Detect which cell encompasses the target text, then output its (x, y) center coordinate. 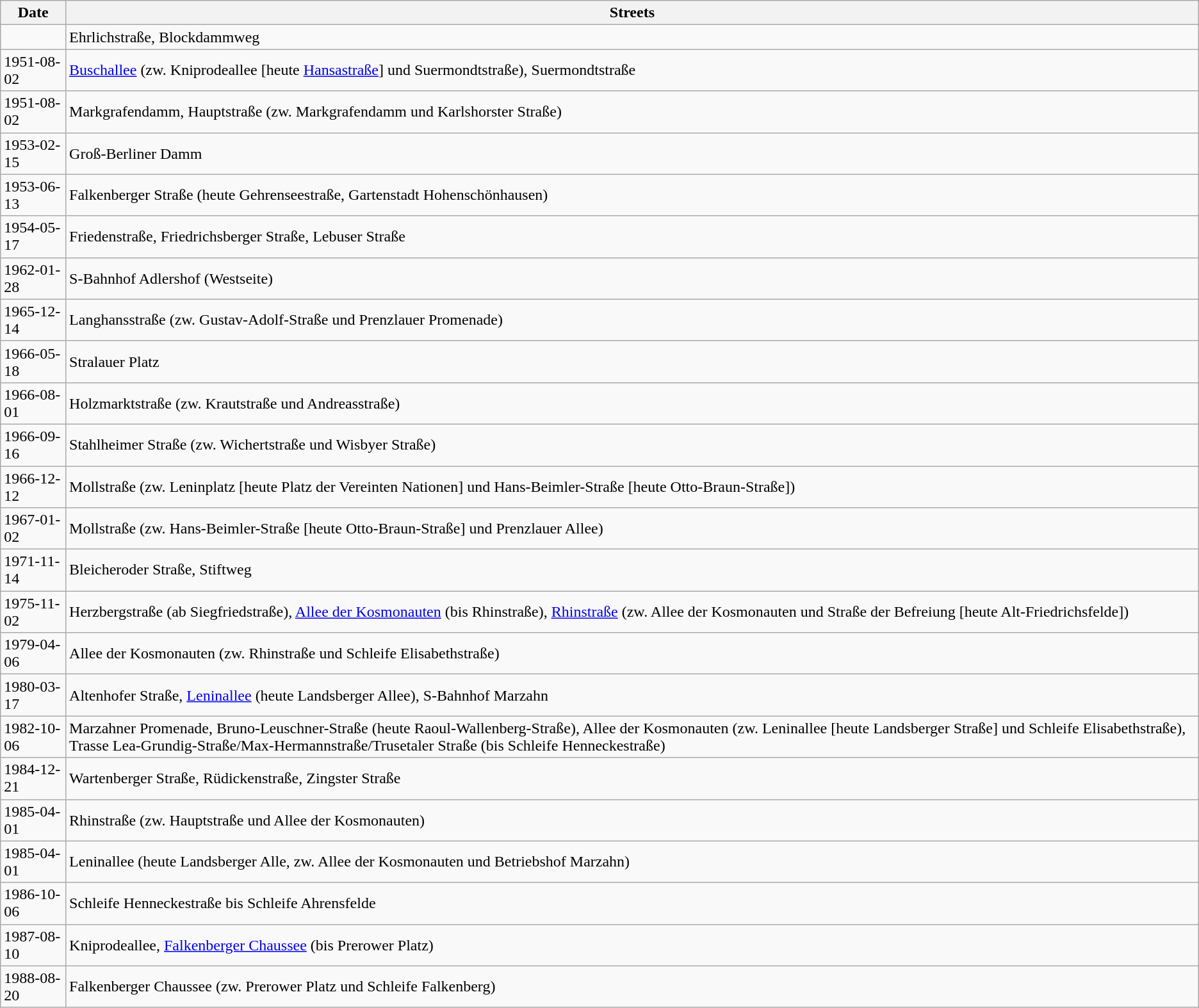
1962-01-28 (33, 278)
Date (33, 13)
1954-05-17 (33, 237)
1984-12-21 (33, 779)
1986-10-06 (33, 903)
Bleicheroder Straße, Stiftweg (633, 570)
1982-10-06 (33, 736)
S-Bahnhof Adlershof (Westseite) (633, 278)
Kniprodeallee, Falkenberger Chaussee (bis Prerower Platz) (633, 945)
Buschallee (zw. Kniprodeallee [heute Hansastraße] und Suermondtstraße), Suermondtstraße (633, 70)
1966-05-18 (33, 361)
Stralauer Platz (633, 361)
1965-12-14 (33, 320)
1987-08-10 (33, 945)
1979-04-06 (33, 653)
1953-02-15 (33, 154)
Leninallee (heute Landsberger Alle, zw. Allee der Kosmonauten und Betriebshof Marzahn) (633, 862)
Stahlheimer Straße (zw. Wichertstraße und Wisbyer Straße) (633, 444)
Falkenberger Straße (heute Gehrenseestraße, Gartenstadt Hohenschönhausen) (633, 195)
Schleife Henneckestraße bis Schleife Ahrensfelde (633, 903)
Mollstraße (zw. Hans-Beimler-Straße [heute Otto-Braun-Straße] und Prenzlauer Allee) (633, 529)
1953-06-13 (33, 195)
Mollstraße (zw. Leninplatz [heute Platz der Vereinten Nationen] und Hans-Beimler-Straße [heute Otto-Braun-Straße]) (633, 487)
Falkenberger Chaussee (zw. Prerower Platz und Schleife Falkenberg) (633, 986)
Friedenstraße, Friedrichsberger Straße, Lebuser Straße (633, 237)
1966-12-12 (33, 487)
Ehrlichstraße, Blockdammweg (633, 37)
Groß-Berliner Damm (633, 154)
1988-08-20 (33, 986)
1975-11-02 (33, 612)
1980-03-17 (33, 695)
Wartenberger Straße, Rüdickenstraße, Zingster Straße (633, 779)
Rhinstraße (zw. Hauptstraße und Allee der Kosmonauten) (633, 820)
Langhansstraße (zw. Gustav-Adolf-Straße und Prenzlauer Promenade) (633, 320)
1967-01-02 (33, 529)
Allee der Kosmonauten (zw. Rhinstraße und Schleife Elisabethstraße) (633, 653)
Markgrafendamm, Hauptstraße (zw. Markgrafendamm und Karlshorster Straße) (633, 111)
1971-11-14 (33, 570)
Altenhofer Straße, Leninallee (heute Landsberger Allee), S-Bahnhof Marzahn (633, 695)
1966-08-01 (33, 403)
1966-09-16 (33, 444)
Streets (633, 13)
Holzmarktstraße (zw. Krautstraße und Andreasstraße) (633, 403)
